Find where the given text appears and provide that cell's center as [X, Y] coordinate. 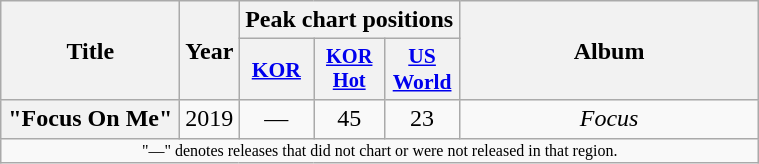
Focus [610, 119]
KOR [276, 70]
KORHot [350, 70]
"Focus On Me" [90, 119]
Album [610, 50]
45 [350, 119]
— [276, 119]
"—" denotes releases that did not chart or were not released in that region. [380, 150]
USWorld [422, 70]
23 [422, 119]
Year [210, 50]
Peak chart positions [350, 20]
Title [90, 50]
2019 [210, 119]
